Detect which cell encompasses the target text, then output its [X, Y] center coordinate. 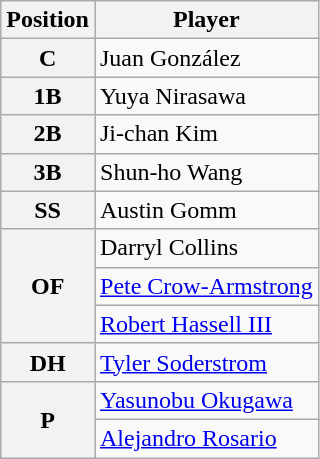
Austin Gomm [206, 210]
DH [48, 362]
Darryl Collins [206, 248]
1B [48, 96]
Position [48, 20]
Player [206, 20]
Juan González [206, 58]
Robert Hassell III [206, 324]
Shun-ho Wang [206, 172]
Yasunobu Okugawa [206, 400]
Alejandro Rosario [206, 438]
2B [48, 134]
Pete Crow-Armstrong [206, 286]
Tyler Soderstrom [206, 362]
Ji-chan Kim [206, 134]
P [48, 419]
C [48, 58]
Yuya Nirasawa [206, 96]
SS [48, 210]
OF [48, 286]
3B [48, 172]
